Pinpoint the cell where the given text exists, returning its [x, y] midpoint coordinate. 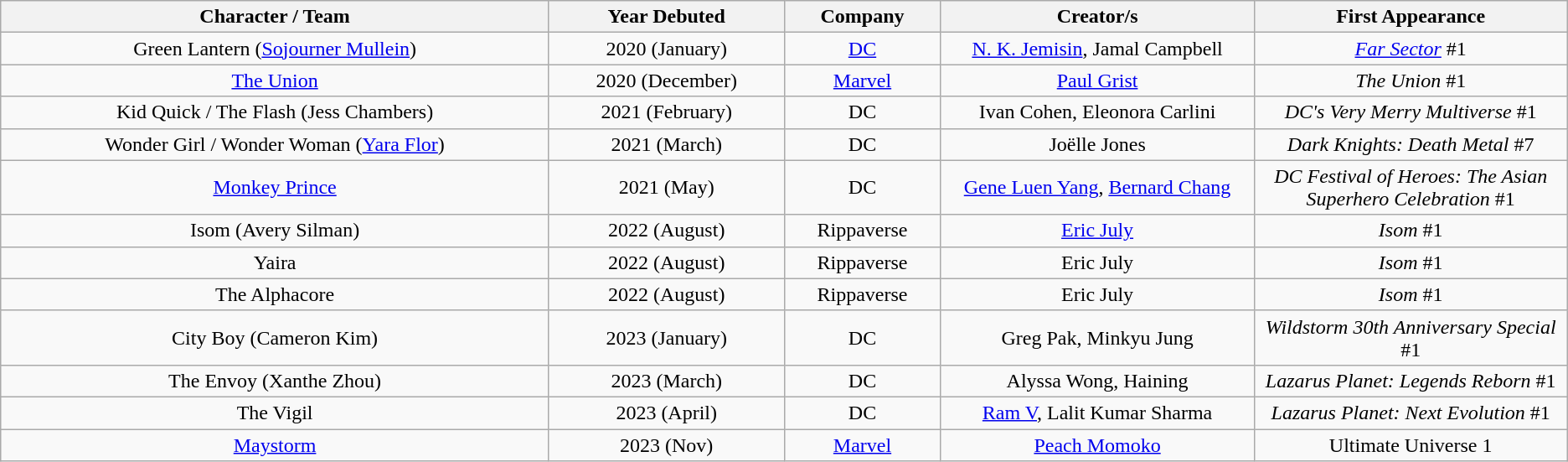
2020 (December) [667, 80]
First Appearance [1411, 17]
City Boy (Cameron Kim) [275, 337]
Gene Luen Yang, Bernard Chang [1097, 188]
DC's Very Merry Multiverse #1 [1411, 112]
DC Festival of Heroes: The Asian Superhero Celebration #1 [1411, 188]
Greg Pak, Minkyu Jung [1097, 337]
Isom (Avery Silman) [275, 231]
Lazarus Planet: Legends Reborn #1 [1411, 381]
Wonder Girl / Wonder Woman (Yara Flor) [275, 144]
2023 (January) [667, 337]
Year Debuted [667, 17]
Wildstorm 30th Anniversary Special #1 [1411, 337]
Monkey Prince [275, 188]
Lazarus Planet: Next Evolution #1 [1411, 413]
Green Lantern (Sojourner Mullein) [275, 49]
Yaira [275, 262]
Maystorm [275, 445]
Ultimate Universe 1 [1411, 445]
Dark Knights: Death Metal #7 [1411, 144]
The Alphacore [275, 294]
The Union [275, 80]
Joëlle Jones [1097, 144]
Far Sector #1 [1411, 49]
The Vigil [275, 413]
Alyssa Wong, Haining [1097, 381]
2021 (March) [667, 144]
2023 (Nov) [667, 445]
Character / Team [275, 17]
2023 (April) [667, 413]
Peach Momoko [1097, 445]
2023 (March) [667, 381]
Creator/s [1097, 17]
Ram V, Lalit Kumar Sharma [1097, 413]
The Envoy (Xanthe Zhou) [275, 381]
Company [863, 17]
2021 (May) [667, 188]
N. K. Jemisin, Jamal Campbell [1097, 49]
2021 (February) [667, 112]
Ivan Cohen, Eleonora Carlini [1097, 112]
2020 (January) [667, 49]
Paul Grist [1097, 80]
The Union #1 [1411, 80]
Kid Quick / The Flash (Jess Chambers) [275, 112]
